Scan for the cell matching the given text and deliver its (x, y) coordinate at center. 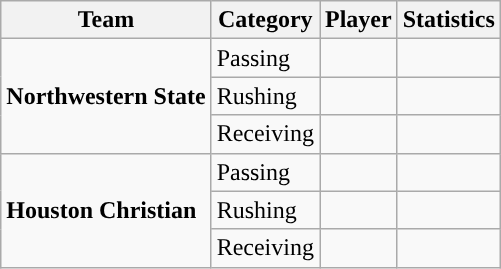
Team (106, 20)
Houston Christian (106, 210)
Player (359, 20)
Northwestern State (106, 96)
Category (265, 20)
Statistics (448, 20)
